Locate the cell with the specified text and output its (x, y) center coordinate. 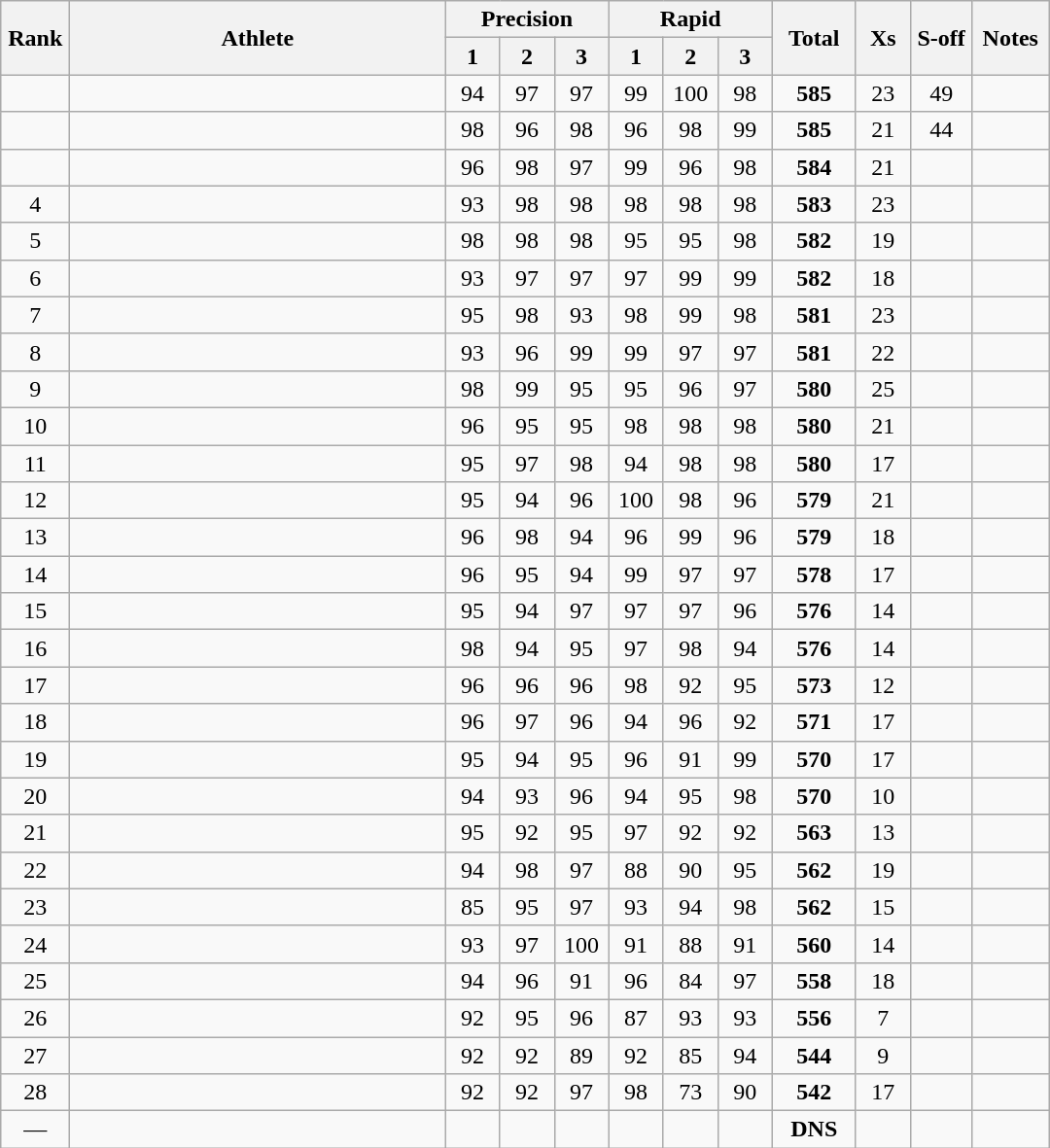
542 (814, 1093)
5 (35, 241)
DNS (814, 1130)
44 (941, 130)
Rapid (690, 19)
583 (814, 204)
26 (35, 1018)
24 (35, 944)
28 (35, 1093)
563 (814, 833)
Notes (1011, 38)
87 (636, 1018)
Total (814, 38)
89 (581, 1055)
571 (814, 722)
573 (814, 685)
Athlete (258, 38)
584 (814, 167)
Xs (883, 38)
4 (35, 204)
S-off (941, 38)
6 (35, 278)
Rank (35, 38)
73 (690, 1093)
— (35, 1130)
556 (814, 1018)
578 (814, 574)
558 (814, 981)
Precision (527, 19)
16 (35, 648)
27 (35, 1055)
11 (35, 464)
544 (814, 1055)
560 (814, 944)
20 (35, 796)
84 (690, 981)
8 (35, 352)
49 (941, 93)
